Return the (x, y) coordinate for the center point of the cell that contains the specified text.  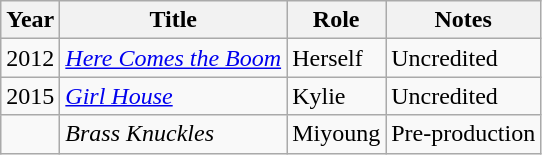
Girl House (174, 96)
Here Comes the Boom (174, 58)
Year (30, 20)
2015 (30, 96)
2012 (30, 58)
Role (336, 20)
Pre-production (464, 134)
Herself (336, 58)
Title (174, 20)
Brass Knuckles (174, 134)
Kylie (336, 96)
Notes (464, 20)
Miyoung (336, 134)
